Capture the cell that displays the provided text and extract its [X, Y] central coordinate. 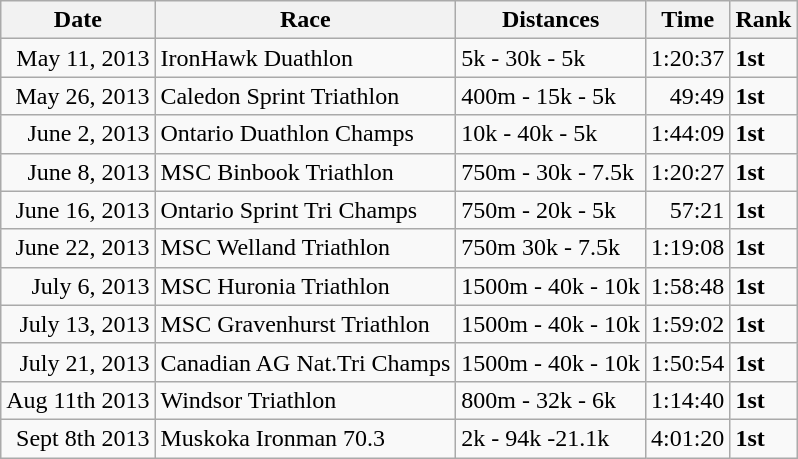
July 6, 2013 [78, 286]
MSC Gravenhurst Triathlon [306, 324]
Rank [764, 20]
Date [78, 20]
May 26, 2013 [78, 96]
Windsor Triathlon [306, 400]
4:01:20 [687, 438]
Time [687, 20]
1:20:27 [687, 172]
1:19:08 [687, 248]
1:58:48 [687, 286]
June 8, 2013 [78, 172]
1:50:54 [687, 362]
750m 30k - 7.5k [551, 248]
400m - 15k - 5k [551, 96]
MSC Welland Triathlon [306, 248]
Muskoka Ironman 70.3 [306, 438]
MSC Binbook Triathlon [306, 172]
Distances [551, 20]
2k - 94k -21.1k [551, 438]
1:59:02 [687, 324]
May 11, 2013 [78, 58]
750m - 30k - 7.5k [551, 172]
1:20:37 [687, 58]
Aug 11th 2013 [78, 400]
June 16, 2013 [78, 210]
57:21 [687, 210]
5k - 30k - 5k [551, 58]
IronHawk Duathlon [306, 58]
750m - 20k - 5k [551, 210]
800m - 32k - 6k [551, 400]
Canadian AG Nat.Tri Champs [306, 362]
June 22, 2013 [78, 248]
1:44:09 [687, 134]
Sept 8th 2013 [78, 438]
MSC Huronia Triathlon [306, 286]
49:49 [687, 96]
June 2, 2013 [78, 134]
10k - 40k - 5k [551, 134]
Ontario Sprint Tri Champs [306, 210]
Ontario Duathlon Champs [306, 134]
1:14:40 [687, 400]
July 13, 2013 [78, 324]
July 21, 2013 [78, 362]
Race [306, 20]
Caledon Sprint Triathlon [306, 96]
